From the cell containing the given text, extract its center point as (X, Y) coordinate. 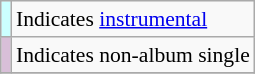
Indicates non-album single (133, 55)
Indicates instrumental (133, 19)
